Scan for the cell matching the given text and deliver its [x, y] coordinate at center. 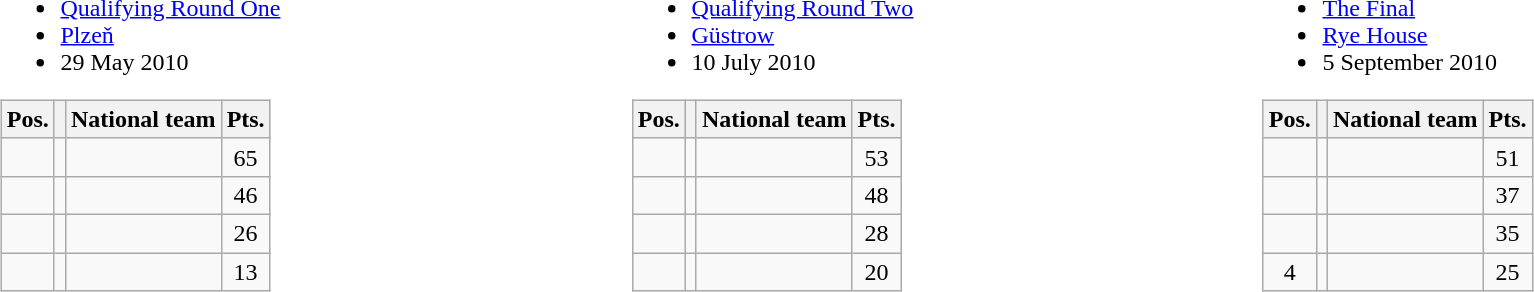
13 [246, 271]
53 [876, 157]
65 [246, 157]
46 [246, 195]
4 [1290, 271]
25 [1508, 271]
26 [246, 233]
28 [876, 233]
48 [876, 195]
20 [876, 271]
51 [1508, 157]
35 [1508, 233]
37 [1508, 195]
